Pinpoint the cell where the given text exists, returning its [X, Y] midpoint coordinate. 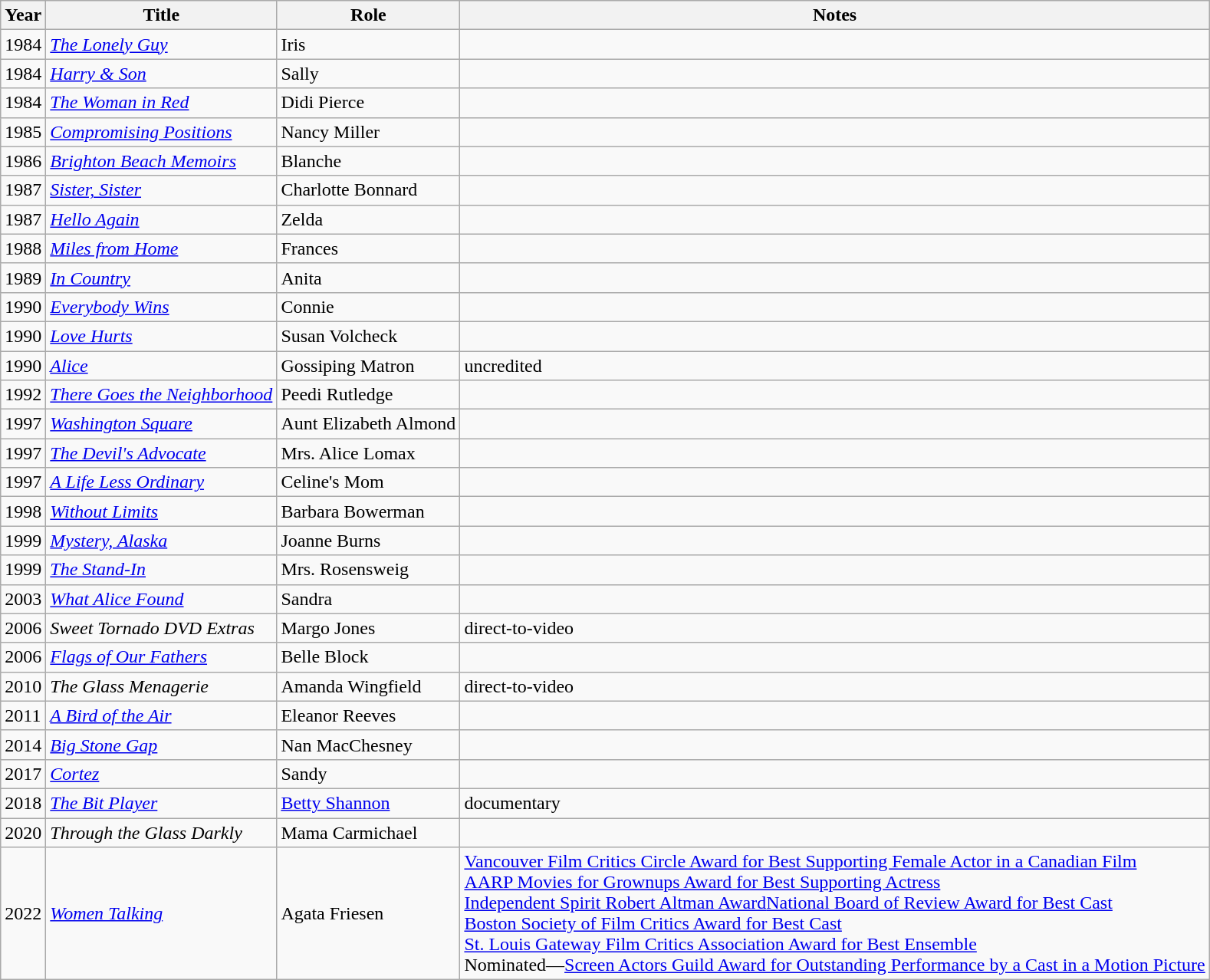
There Goes the Neighborhood [161, 395]
Harry & Son [161, 74]
Didi Pierce [368, 103]
1989 [23, 278]
Sister, Sister [161, 190]
Sandra [368, 599]
Through the Glass Darkly [161, 832]
The Stand-In [161, 570]
Title [161, 15]
Margo Jones [368, 628]
Belle Block [368, 657]
1992 [23, 395]
A Bird of the Air [161, 715]
Mama Carmichael [368, 832]
Peedi Rutledge [368, 395]
Eleanor Reeves [368, 715]
Year [23, 15]
Notes [834, 15]
Love Hurts [161, 336]
uncredited [834, 366]
The Bit Player [161, 803]
Nancy Miller [368, 132]
What Alice Found [161, 599]
Miles from Home [161, 248]
Connie [368, 307]
Women Talking [161, 914]
Big Stone Gap [161, 745]
2022 [23, 914]
Celine's Mom [368, 482]
Washington Square [161, 424]
Sally [368, 74]
Compromising Positions [161, 132]
Sweet Tornado DVD Extras [161, 628]
Agata Friesen [368, 914]
In Country [161, 278]
Everybody Wins [161, 307]
Amanda Wingfield [368, 686]
Gossiping Matron [368, 366]
2011 [23, 715]
Aunt Elizabeth Almond [368, 424]
A Life Less Ordinary [161, 482]
Iris [368, 44]
2018 [23, 803]
Susan Volcheck [368, 336]
Barbara Bowerman [368, 511]
The Woman in Red [161, 103]
1988 [23, 248]
Cortez [161, 774]
Betty Shannon [368, 803]
Blanche [368, 161]
Charlotte Bonnard [368, 190]
Brighton Beach Memoirs [161, 161]
Role [368, 15]
The Glass Menagerie [161, 686]
2020 [23, 832]
1998 [23, 511]
2017 [23, 774]
Flags of Our Fathers [161, 657]
The Devil's Advocate [161, 453]
2014 [23, 745]
Joanne Burns [368, 541]
Nan MacChesney [368, 745]
Without Limits [161, 511]
Zelda [368, 219]
1985 [23, 132]
Sandy [368, 774]
The Lonely Guy [161, 44]
1986 [23, 161]
2003 [23, 599]
Anita [368, 278]
documentary [834, 803]
Alice [161, 366]
2010 [23, 686]
Frances [368, 248]
Mystery, Alaska [161, 541]
Mrs. Alice Lomax [368, 453]
Hello Again [161, 219]
Mrs. Rosensweig [368, 570]
